Return [x, y] of the center of cell containing provided text 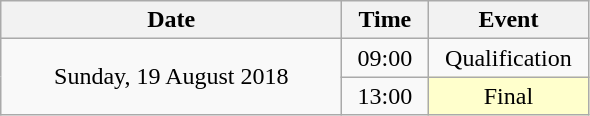
13:00 [385, 96]
Final [508, 96]
09:00 [385, 58]
Time [385, 20]
Event [508, 20]
Sunday, 19 August 2018 [172, 77]
Date [172, 20]
Qualification [508, 58]
